Output the [X, Y] coordinate of the center of the cell containing the given text.  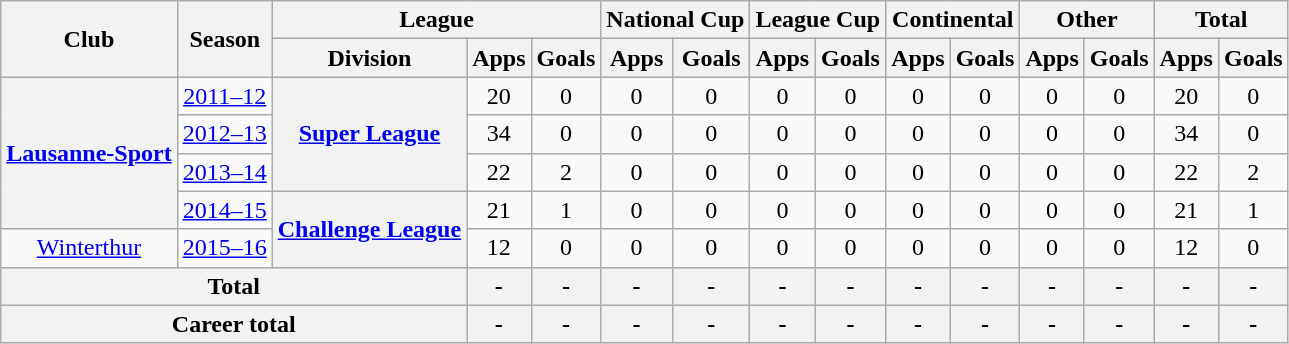
2012–13 [224, 134]
League [436, 20]
Continental [953, 20]
Division [369, 58]
National Cup [676, 20]
Club [89, 39]
2014–15 [224, 210]
League Cup [818, 20]
2015–16 [224, 248]
Other [1087, 20]
Career total [234, 324]
Challenge League [369, 229]
2013–14 [224, 172]
2011–12 [224, 96]
Winterthur [89, 248]
Lausanne-Sport [89, 153]
Season [224, 39]
Super League [369, 134]
